Find where the given text appears and provide that cell's center as (x, y) coordinate. 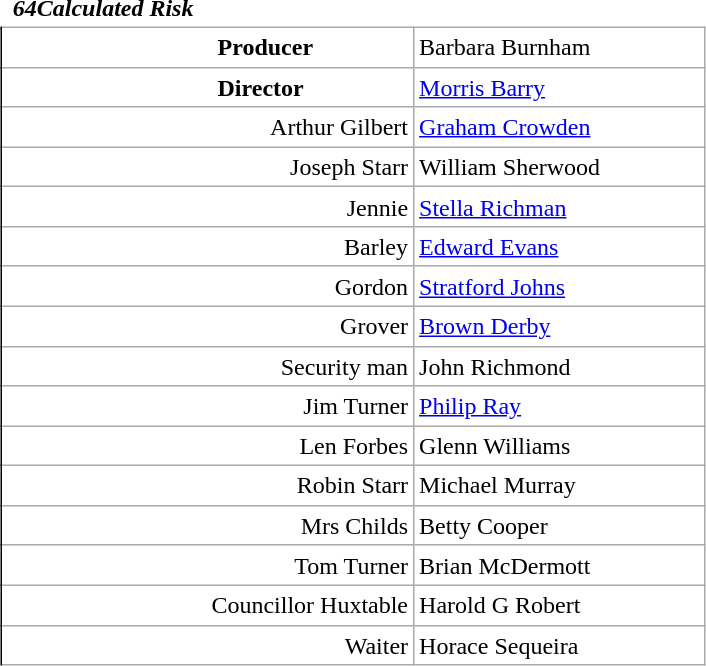
Philip Ray (560, 406)
Betty Cooper (560, 525)
Grover (208, 326)
Waiter (208, 645)
Gordon (208, 286)
Barley (208, 247)
Jennie (208, 207)
Producer (208, 47)
Mrs Childs (208, 525)
William Sherwood (560, 167)
Len Forbes (208, 446)
Stratford Johns (560, 286)
John Richmond (560, 366)
Tom Turner (208, 565)
Michael Murray (560, 486)
Councillor Huxtable (208, 605)
Director (208, 87)
Stella Richman (560, 207)
Edward Evans (560, 247)
Security man (208, 366)
Glenn Williams (560, 446)
Harold G Robert (560, 605)
Robin Starr (208, 486)
Brian McDermott (560, 565)
Horace Sequeira (560, 645)
Arthur Gilbert (208, 127)
Graham Crowden (560, 127)
Brown Derby (560, 326)
Jim Turner (208, 406)
Barbara Burnham (560, 47)
Joseph Starr (208, 167)
Morris Barry (560, 87)
